From the cell containing the given text, extract its center point as [X, Y] coordinate. 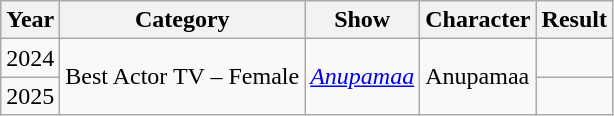
Best Actor TV – Female [182, 77]
Year [30, 20]
2024 [30, 58]
Character [478, 20]
Category [182, 20]
2025 [30, 96]
Show [362, 20]
Result [574, 20]
